Pinpoint the cell where the given text exists, returning its (x, y) midpoint coordinate. 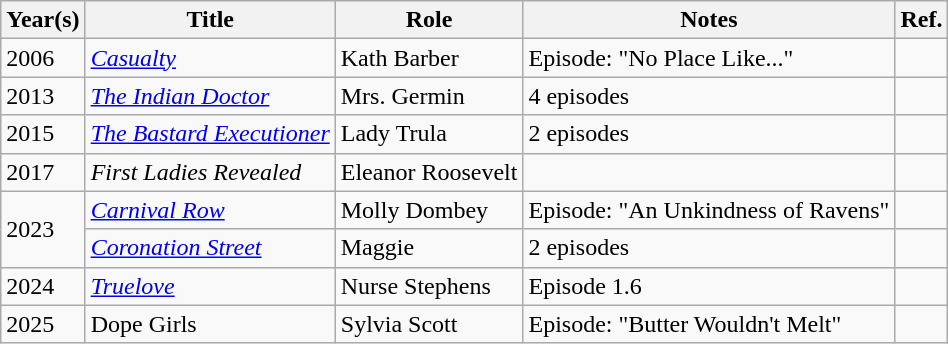
2024 (43, 286)
Episode 1.6 (709, 286)
Carnival Row (210, 210)
Episode: "Butter Wouldn't Melt" (709, 324)
Title (210, 20)
2017 (43, 172)
Role (429, 20)
2013 (43, 96)
Casualty (210, 58)
Notes (709, 20)
The Indian Doctor (210, 96)
Dope Girls (210, 324)
Ref. (922, 20)
2023 (43, 229)
Truelove (210, 286)
2025 (43, 324)
Maggie (429, 248)
Mrs. Germin (429, 96)
Nurse Stephens (429, 286)
2006 (43, 58)
First Ladies Revealed (210, 172)
Sylvia Scott (429, 324)
Molly Dombey (429, 210)
2015 (43, 134)
Coronation Street (210, 248)
Year(s) (43, 20)
The Bastard Executioner (210, 134)
Episode: "An Unkindness of Ravens" (709, 210)
Kath Barber (429, 58)
Lady Trula (429, 134)
Episode: "No Place Like..." (709, 58)
Eleanor Roosevelt (429, 172)
4 episodes (709, 96)
